Output the (x, y) coordinate of the center of the cell containing the given text.  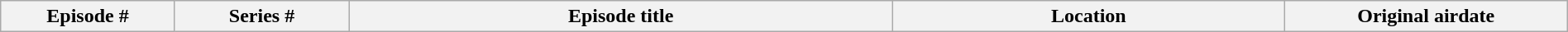
Episode title (621, 16)
Series # (261, 16)
Episode # (88, 16)
Location (1089, 16)
Original airdate (1426, 16)
